Search for the cell housing the specified text and yield its [X, Y] center coordinate. 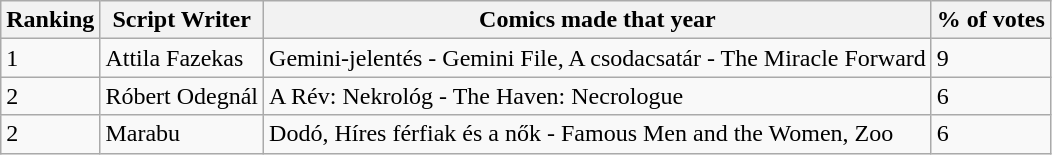
Script Writer [182, 20]
9 [990, 58]
Dodó, Híres férfiak és a nők - Famous Men and the Women, Zoo [598, 134]
Gemini-jelentés - Gemini File, A csodacsatár - The Miracle Forward [598, 58]
1 [50, 58]
% of votes [990, 20]
Ranking [50, 20]
Róbert Odegnál [182, 96]
A Rév: Nekrológ - The Haven: Necrologue [598, 96]
Attila Fazekas [182, 58]
Comics made that year [598, 20]
Marabu [182, 134]
